Output the (X, Y) coordinate of the center of the cell containing the given text.  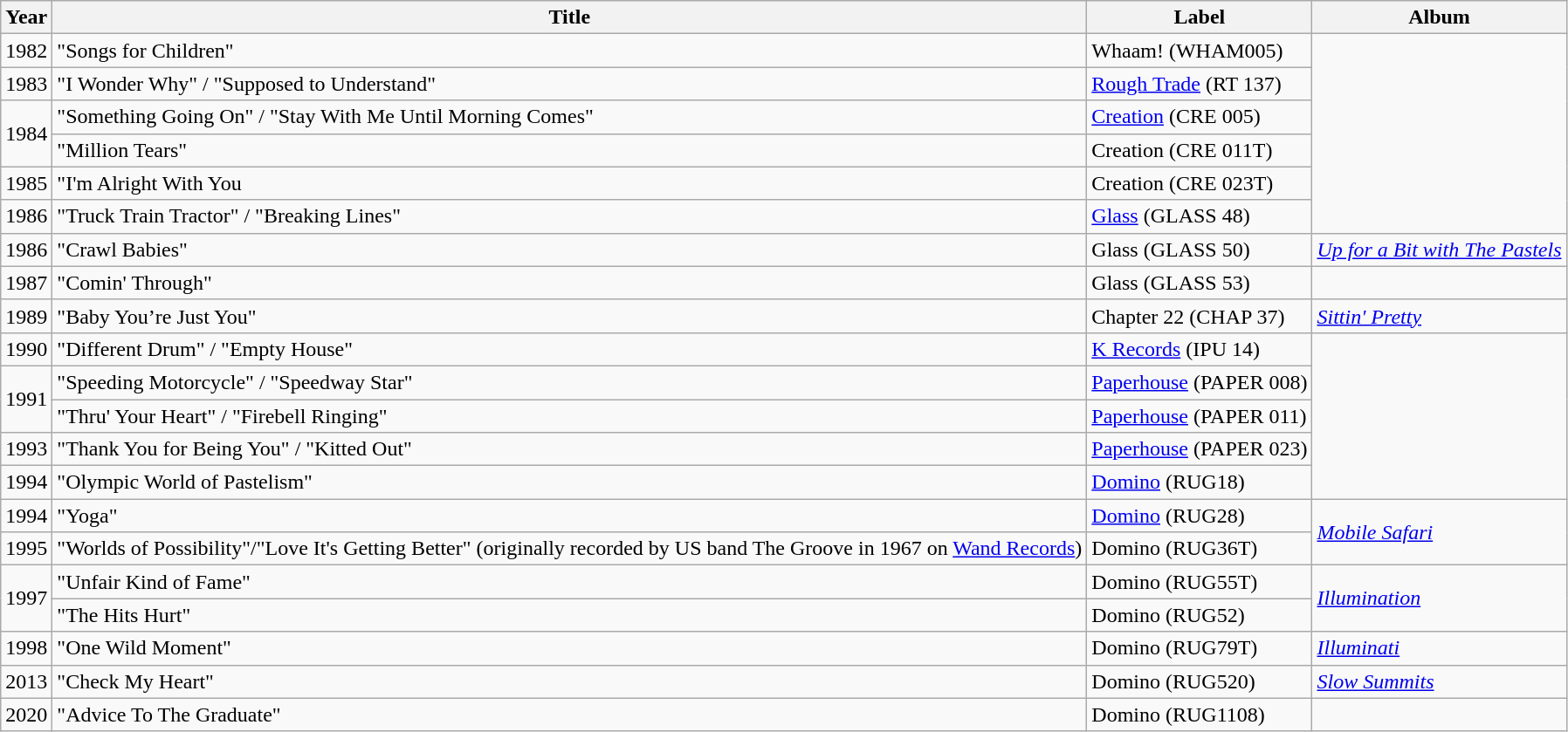
Creation (CRE 011T) (1200, 150)
"I Wonder Why" / "Supposed to Understand" (569, 84)
"One Wild Moment" (569, 648)
1990 (26, 349)
1998 (26, 648)
Sittin' Pretty (1439, 316)
Year (26, 17)
Creation (CRE 023T) (1200, 183)
Domino (RUG36T) (1200, 549)
"Advice To The Graduate" (569, 715)
Paperhouse (PAPER 011) (1200, 416)
Glass (GLASS 53) (1200, 283)
"Baby You’re Just You" (569, 316)
"Something Going On" / "Stay With Me Until Morning Comes" (569, 117)
Domino (RUG1108) (1200, 715)
Domino (RUG52) (1200, 615)
Domino (RUG55T) (1200, 582)
Glass (GLASS 48) (1200, 216)
Up for a Bit with The Pastels (1439, 250)
2013 (26, 681)
"Speeding Motorcycle" / "Speedway Star" (569, 382)
"Thank You for Being You" / "Kitted Out" (569, 449)
Chapter 22 (CHAP 37) (1200, 316)
Whaam! (WHAM005) (1200, 51)
Rough Trade (RT 137) (1200, 84)
"Truck Train Tractor" / "Breaking Lines" (569, 216)
1995 (26, 549)
Album (1439, 17)
Creation (CRE 005) (1200, 117)
Domino (RUG79T) (1200, 648)
1983 (26, 84)
1997 (26, 599)
"Thru' Your Heart" / "Firebell Ringing" (569, 416)
2020 (26, 715)
Label (1200, 17)
"Different Drum" / "Empty House" (569, 349)
"Unfair Kind of Fame" (569, 582)
"Million Tears" (569, 150)
1989 (26, 316)
"Comin' Through" (569, 283)
Illuminati (1439, 648)
"Crawl Babies" (569, 250)
1984 (26, 133)
1991 (26, 399)
Mobile Safari (1439, 532)
Title (569, 17)
1993 (26, 449)
1985 (26, 183)
K Records (IPU 14) (1200, 349)
Slow Summits (1439, 681)
Domino (RUG520) (1200, 681)
Illumination (1439, 599)
"I'm Alright With You (569, 183)
Domino (RUG28) (1200, 516)
"Check My Heart" (569, 681)
"Worlds of Possibility"/"Love It's Getting Better" (originally recorded by US band The Groove in 1967 on Wand Records) (569, 549)
Glass (GLASS 50) (1200, 250)
1987 (26, 283)
1982 (26, 51)
Domino (RUG18) (1200, 482)
"Olympic World of Pastelism" (569, 482)
"Yoga" (569, 516)
"Songs for Children" (569, 51)
Paperhouse (PAPER 008) (1200, 382)
"The Hits Hurt" (569, 615)
Paperhouse (PAPER 023) (1200, 449)
